Capture the cell that displays the provided text and extract its (X, Y) central coordinate. 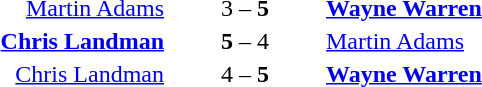
5 – 4 (244, 41)
